Return (X, Y) of the center of cell containing provided text 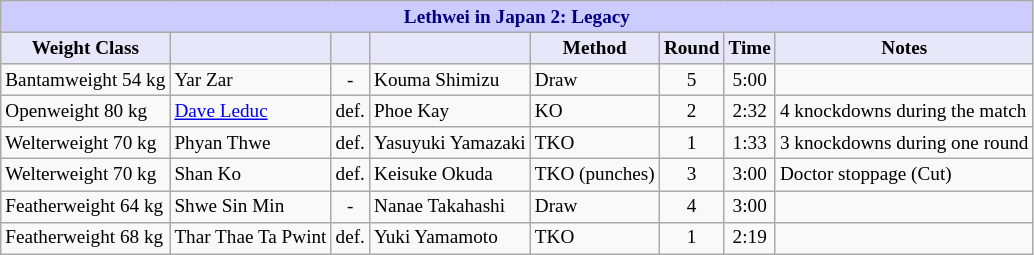
TKO (punches) (594, 175)
Kouma Shimizu (450, 80)
Keisuke Okuda (450, 175)
Round (692, 48)
Phyan Thwe (250, 143)
Time (750, 48)
Yuki Yamamoto (450, 238)
Openweight 80 kg (86, 111)
4 (692, 206)
Method (594, 48)
2 (692, 111)
Shwe Sin Min (250, 206)
Yar Zar (250, 80)
Lethwei in Japan 2: Legacy (517, 17)
Notes (904, 48)
5 (692, 80)
3 knockdowns during one round (904, 143)
1:33 (750, 143)
Featherweight 64 kg (86, 206)
2:32 (750, 111)
Thar Thae Ta Pwint (250, 238)
Dave Leduc (250, 111)
2:19 (750, 238)
Featherweight 68 kg (86, 238)
KO (594, 111)
Bantamweight 54 kg (86, 80)
Nanae Takahashi (450, 206)
Phoe Kay (450, 111)
Yasuyuki Yamazaki (450, 143)
Shan Ko (250, 175)
3 (692, 175)
5:00 (750, 80)
4 knockdowns during the match (904, 111)
Weight Class (86, 48)
Doctor stoppage (Cut) (904, 175)
